Capture the cell that displays the provided text and extract its [x, y] central coordinate. 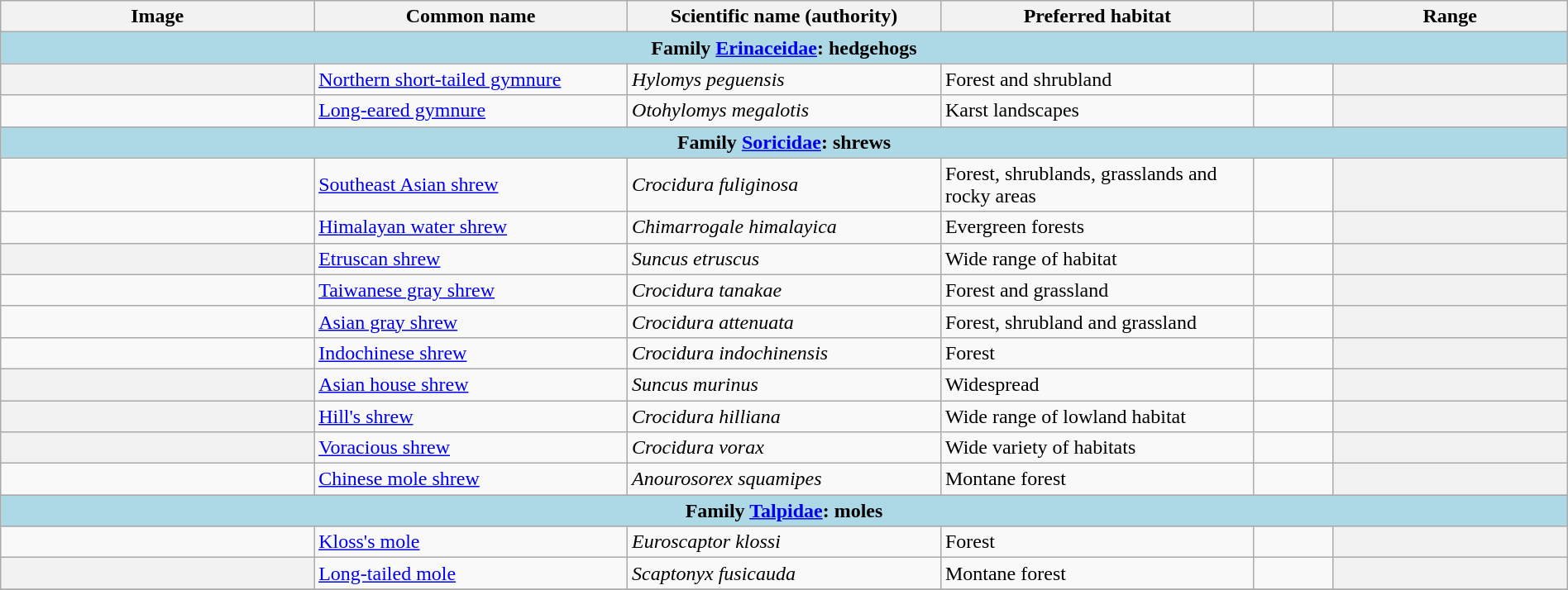
Crocidura hilliana [784, 416]
Crocidura tanakae [784, 290]
Taiwanese gray shrew [471, 290]
Preferred habitat [1097, 17]
Scaptonyx fusicauda [784, 573]
Suncus murinus [784, 384]
Hylomys peguensis [784, 79]
Long-tailed mole [471, 573]
Euroscaptor klossi [784, 542]
Himalayan water shrew [471, 227]
Evergreen forests [1097, 227]
Long-eared gymnure [471, 111]
Chinese mole shrew [471, 479]
Forest and shrubland [1097, 79]
Forest, shrubland and grassland [1097, 321]
Forest and grassland [1097, 290]
Indochinese shrew [471, 353]
Asian house shrew [471, 384]
Asian gray shrew [471, 321]
Northern short-tailed gymnure [471, 79]
Otohylomys megalotis [784, 111]
Widespread [1097, 384]
Wide range of lowland habitat [1097, 416]
Forest, shrublands, grasslands and rocky areas [1097, 185]
Hill's shrew [471, 416]
Crocidura fuliginosa [784, 185]
Anourosorex squamipes [784, 479]
Suncus etruscus [784, 259]
Karst landscapes [1097, 111]
Image [157, 17]
Common name [471, 17]
Chimarrogale himalayica [784, 227]
Family Erinaceidae: hedgehogs [784, 48]
Family Soricidae: shrews [784, 142]
Range [1450, 17]
Voracious shrew [471, 448]
Family Talpidae: moles [784, 511]
Crocidura indochinensis [784, 353]
Southeast Asian shrew [471, 185]
Scientific name (authority) [784, 17]
Crocidura vorax [784, 448]
Crocidura attenuata [784, 321]
Wide range of habitat [1097, 259]
Wide variety of habitats [1097, 448]
Etruscan shrew [471, 259]
Kloss's mole [471, 542]
